Extract the [X, Y] coordinate from the center of the cell holding the provided text.  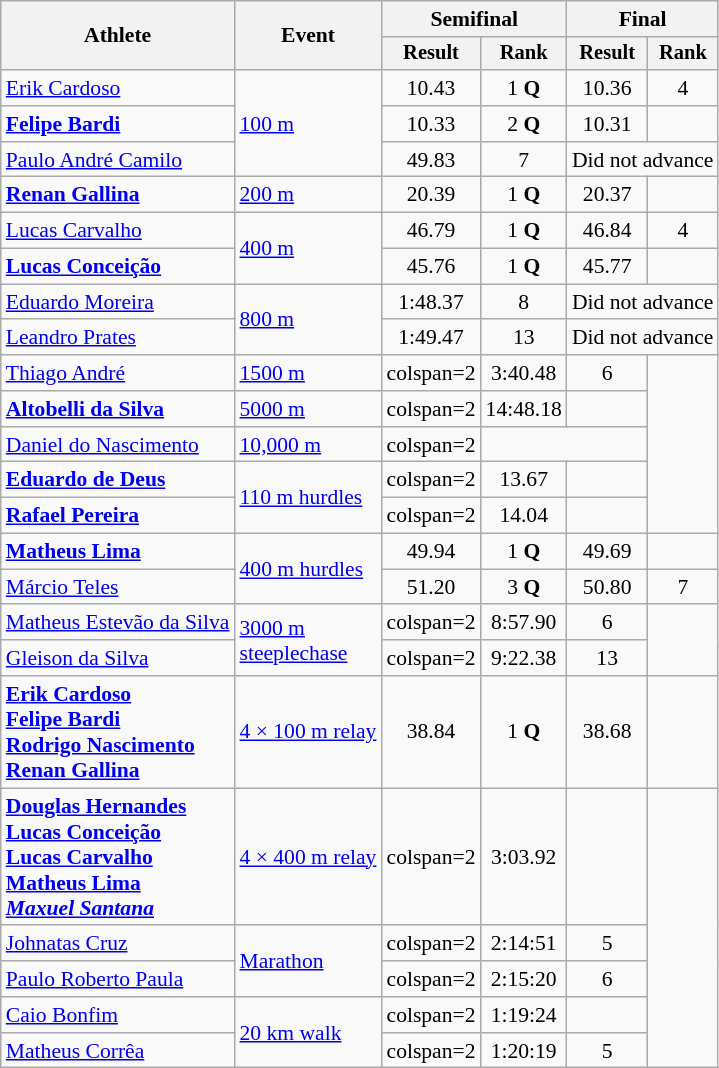
Eduardo de Deus [118, 480]
200 m [308, 195]
Daniel do Nascimento [118, 445]
Caio Bonfim [118, 1015]
800 m [308, 320]
49.94 [430, 552]
45.77 [608, 267]
9:22.38 [524, 658]
Paulo Roberto Paula [118, 979]
2:14:51 [524, 944]
Johnatas Cruz [118, 944]
14:48.18 [524, 409]
Felipe Bardi [118, 124]
Eduardo Moreira [118, 302]
20.37 [608, 195]
4 × 100 m relay [308, 732]
49.69 [608, 552]
10.36 [608, 88]
49.83 [430, 160]
50.80 [608, 587]
Erik Cardoso [118, 88]
46.79 [430, 231]
5000 m [308, 409]
46.84 [608, 231]
3000 msteeplechase [308, 640]
Lucas Carvalho [118, 231]
8 [524, 302]
Rafael Pereira [118, 516]
10.31 [608, 124]
3:03.92 [524, 857]
Final [643, 19]
10.43 [430, 88]
1500 m [308, 373]
110 m hurdles [308, 498]
Altobelli da Silva [118, 409]
8:57.90 [524, 623]
38.68 [608, 732]
20.39 [430, 195]
Gleison da Silva [118, 658]
4 × 400 m relay [308, 857]
20 km walk [308, 1032]
Thiago André [118, 373]
100 m [308, 124]
45.76 [430, 267]
1:19:24 [524, 1015]
2 Q [524, 124]
13.67 [524, 480]
10.33 [430, 124]
14.04 [524, 516]
Márcio Teles [118, 587]
400 m hurdles [308, 570]
Marathon [308, 962]
Athlete [118, 36]
38.84 [430, 732]
1:49.47 [430, 338]
Event [308, 36]
10,000 m [308, 445]
5 [608, 944]
2:15:20 [524, 979]
Paulo André Camilo [118, 160]
Douglas HernandesLucas ConceiçãoLucas CarvalhoMatheus LimaMaxuel Santana [118, 857]
Renan Gallina [118, 195]
3 Q [524, 587]
Erik CardosoFelipe BardiRodrigo NascimentoRenan Gallina [118, 732]
1:48.37 [430, 302]
51.20 [430, 587]
3:40.48 [524, 373]
400 m [308, 248]
Matheus Lima [118, 552]
Semifinal [474, 19]
Matheus Estevão da Silva [118, 623]
Lucas Conceição [118, 267]
Leandro Prates [118, 338]
